Return the [x, y] coordinate for the center point of the cell that contains the specified text.  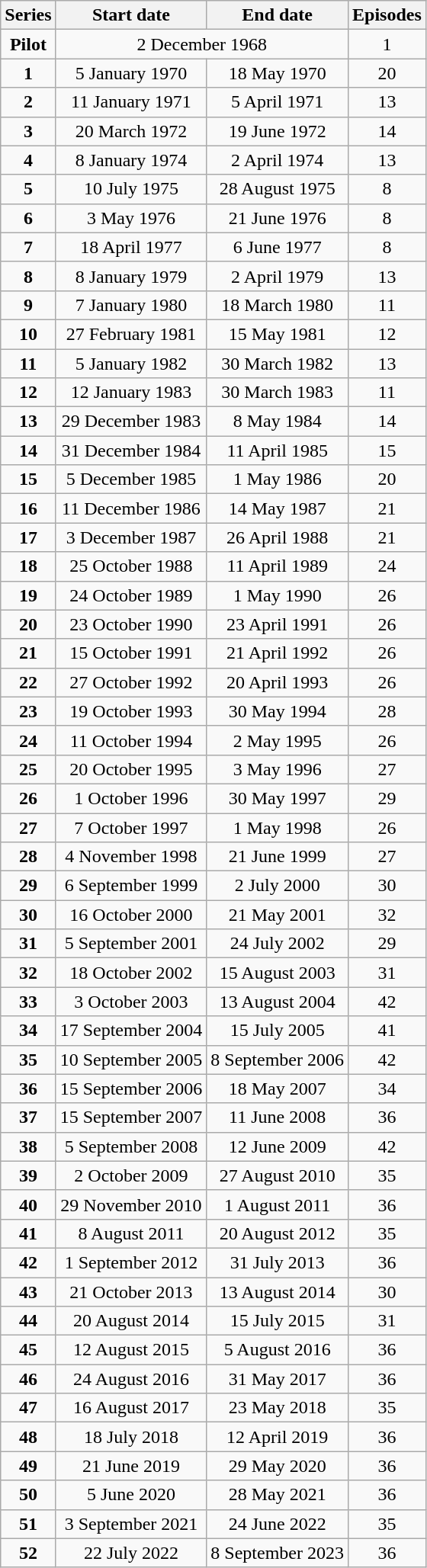
10 September 2005 [131, 1060]
25 October 1988 [131, 566]
20 March 1972 [131, 131]
8 January 1974 [131, 160]
37 [28, 1117]
14 May 1987 [278, 508]
11 April 1989 [278, 566]
30 May 1994 [278, 711]
18 October 2002 [131, 973]
21 June 1999 [278, 857]
18 March 1980 [278, 305]
3 September 2021 [131, 1524]
5 September 2008 [131, 1146]
2 October 2009 [131, 1175]
7 January 1980 [131, 305]
17 [28, 537]
12 April 2019 [278, 1437]
15 July 2005 [278, 1031]
44 [28, 1321]
8 January 1979 [131, 276]
21 June 1976 [278, 218]
45 [28, 1350]
26 April 1988 [278, 537]
6 [28, 218]
5 June 2020 [131, 1495]
4 [28, 160]
18 [28, 566]
28 August 1975 [278, 189]
31 December 1984 [131, 451]
23 April 1991 [278, 624]
6 June 1977 [278, 247]
Start date [131, 15]
27 October 1992 [131, 682]
20 August 2014 [131, 1321]
19 October 1993 [131, 711]
39 [28, 1175]
49 [28, 1466]
1 May 1990 [278, 595]
19 June 1972 [278, 131]
11 October 1994 [131, 740]
15 July 2015 [278, 1321]
21 June 2019 [131, 1466]
1 October 1996 [131, 798]
4 November 1998 [131, 857]
23 May 2018 [278, 1408]
30 May 1997 [278, 798]
7 October 1997 [131, 827]
24 July 2002 [278, 944]
15 May 1981 [278, 334]
5 September 2001 [131, 944]
8 August 2011 [131, 1233]
29 November 2010 [131, 1204]
22 [28, 682]
5 August 2016 [278, 1350]
10 [28, 334]
31 May 2017 [278, 1379]
24 June 2022 [278, 1524]
46 [28, 1379]
18 May 1970 [278, 73]
Series [28, 15]
12 August 2015 [131, 1350]
15 October 1991 [131, 653]
15 August 2003 [278, 973]
16 [28, 508]
1 August 2011 [278, 1204]
1 September 2012 [131, 1262]
Pilot [28, 44]
51 [28, 1524]
20 August 2012 [278, 1233]
31 July 2013 [278, 1262]
11 December 1986 [131, 508]
5 April 1971 [278, 102]
18 April 1977 [131, 247]
3 [28, 131]
47 [28, 1408]
20 October 1995 [131, 769]
43 [28, 1292]
30 March 1982 [278, 364]
Episodes [387, 15]
9 [28, 305]
12 January 1983 [131, 393]
30 March 1983 [278, 393]
22 July 2022 [131, 1553]
6 September 1999 [131, 886]
38 [28, 1146]
5 January 1970 [131, 73]
27 February 1981 [131, 334]
15 September 2006 [131, 1089]
29 December 1983 [131, 422]
2 April 1979 [278, 276]
18 July 2018 [131, 1437]
19 [28, 595]
15 September 2007 [131, 1117]
5 [28, 189]
11 April 1985 [278, 451]
23 [28, 711]
29 May 2020 [278, 1466]
11 January 1971 [131, 102]
16 October 2000 [131, 915]
12 June 2009 [278, 1146]
21 May 2001 [278, 915]
11 June 2008 [278, 1117]
1 May 1986 [278, 479]
21 April 1992 [278, 653]
10 July 1975 [131, 189]
50 [28, 1495]
28 May 2021 [278, 1495]
25 [28, 769]
52 [28, 1553]
20 April 1993 [278, 682]
21 October 2013 [131, 1292]
1 May 1998 [278, 827]
3 May 1976 [131, 218]
24 October 1989 [131, 595]
48 [28, 1437]
5 December 1985 [131, 479]
3 December 1987 [131, 537]
5 January 1982 [131, 364]
17 September 2004 [131, 1031]
18 May 2007 [278, 1089]
End date [278, 15]
24 August 2016 [131, 1379]
13 August 2014 [278, 1292]
27 August 2010 [278, 1175]
8 May 1984 [278, 422]
40 [28, 1204]
33 [28, 1002]
23 October 1990 [131, 624]
3 October 2003 [131, 1002]
3 May 1996 [278, 769]
7 [28, 247]
2 [28, 102]
2 July 2000 [278, 886]
2 April 1974 [278, 160]
8 September 2006 [278, 1060]
2 May 1995 [278, 740]
13 August 2004 [278, 1002]
8 September 2023 [278, 1553]
16 August 2017 [131, 1408]
2 December 1968 [201, 44]
